Detect which cell encompasses the target text, then output its (x, y) center coordinate. 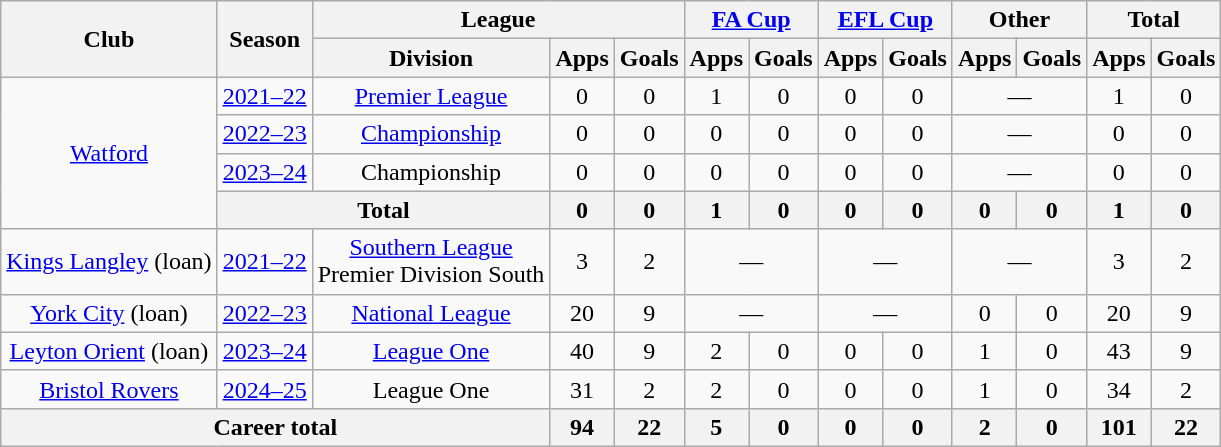
40 (582, 351)
31 (582, 389)
Division (431, 58)
Career total (276, 427)
Bristol Rovers (109, 389)
43 (1119, 351)
FA Cup (751, 20)
Watford (109, 153)
Premier League (431, 96)
2024–25 (264, 389)
York City (loan) (109, 313)
Season (264, 39)
National League (431, 313)
94 (582, 427)
5 (716, 427)
Other (1019, 20)
League (498, 20)
Club (109, 39)
Southern LeaguePremier Division South (431, 262)
101 (1119, 427)
Kings Langley (loan) (109, 262)
34 (1119, 389)
Leyton Orient (loan) (109, 351)
EFL Cup (885, 20)
